Identify which cell holds the provided text, then report its [X, Y] central coordinate. 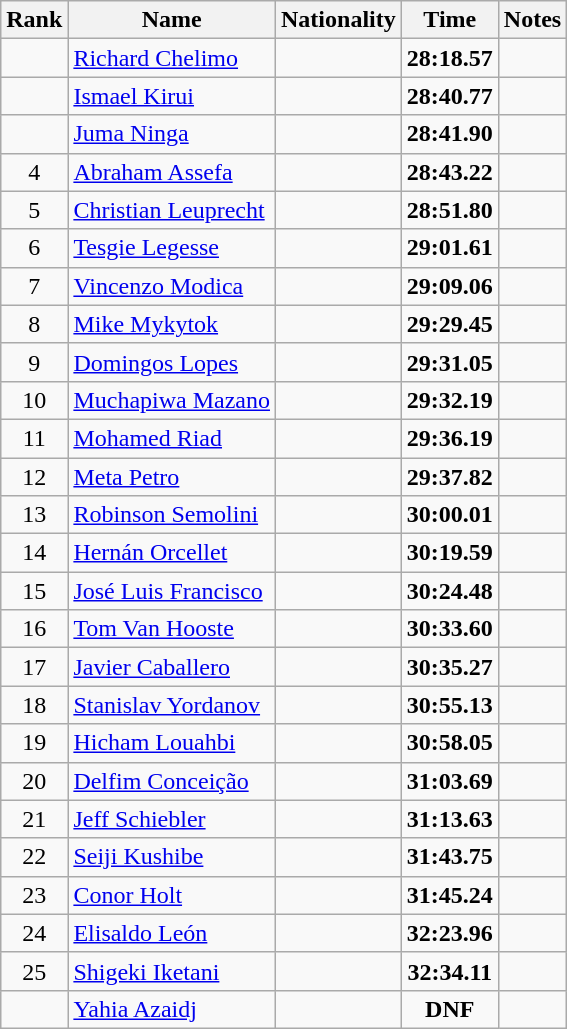
30:24.48 [450, 591]
Tesgie Legesse [172, 248]
29:29.45 [450, 324]
Javier Caballero [172, 667]
16 [34, 629]
Mike Mykytok [172, 324]
18 [34, 705]
Name [172, 20]
11 [34, 438]
29:01.61 [450, 248]
Yahia Azaidj [172, 1009]
15 [34, 591]
32:23.96 [450, 933]
28:43.22 [450, 172]
Conor Holt [172, 895]
Muchapiwa Mazano [172, 400]
28:41.90 [450, 134]
19 [34, 743]
31:43.75 [450, 857]
José Luis Francisco [172, 591]
9 [34, 362]
21 [34, 819]
28:40.77 [450, 96]
Elisaldo León [172, 933]
Shigeki Iketani [172, 971]
Mohamed Riad [172, 438]
Time [450, 20]
Nationality [339, 20]
Domingos Lopes [172, 362]
DNF [450, 1009]
24 [34, 933]
30:33.60 [450, 629]
29:09.06 [450, 286]
Vincenzo Modica [172, 286]
31:03.69 [450, 781]
31:13.63 [450, 819]
32:34.11 [450, 971]
Hicham Louahbi [172, 743]
30:19.59 [450, 553]
7 [34, 286]
Robinson Semolini [172, 515]
29:31.05 [450, 362]
25 [34, 971]
28:18.57 [450, 58]
Jeff Schiebler [172, 819]
Juma Ninga [172, 134]
Rank [34, 20]
28:51.80 [450, 210]
Abraham Assefa [172, 172]
30:55.13 [450, 705]
29:32.19 [450, 400]
13 [34, 515]
23 [34, 895]
Meta Petro [172, 477]
31:45.24 [450, 895]
14 [34, 553]
Richard Chelimo [172, 58]
17 [34, 667]
5 [34, 210]
Stanislav Yordanov [172, 705]
Seiji Kushibe [172, 857]
30:00.01 [450, 515]
22 [34, 857]
8 [34, 324]
12 [34, 477]
Delfim Conceição [172, 781]
10 [34, 400]
29:36.19 [450, 438]
Hernán Orcellet [172, 553]
30:58.05 [450, 743]
Tom Van Hooste [172, 629]
20 [34, 781]
Notes [532, 20]
Christian Leuprecht [172, 210]
29:37.82 [450, 477]
4 [34, 172]
Ismael Kirui [172, 96]
6 [34, 248]
30:35.27 [450, 667]
